Extract the [x, y] coordinate from the center of the cell holding the provided text.  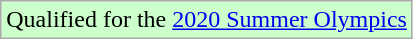
Qualified for the 2020 Summer Olympics [207, 20]
